From the cell containing the given text, extract its center point as [X, Y] coordinate. 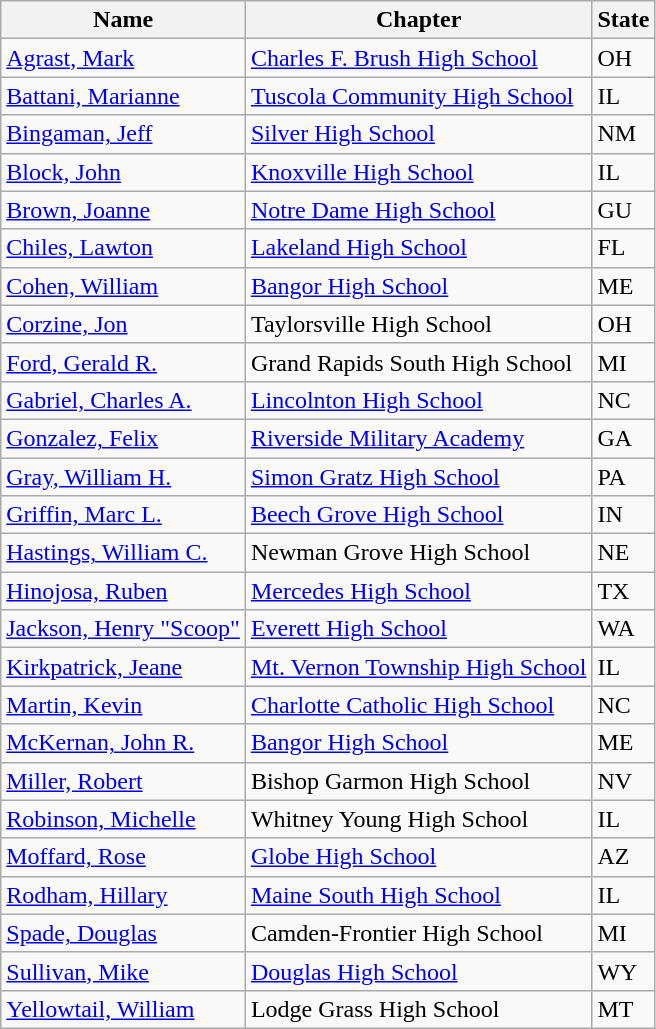
Maine South High School [418, 895]
Hinojosa, Ruben [124, 591]
Riverside Military Academy [418, 438]
Ford, Gerald R. [124, 362]
Chiles, Lawton [124, 248]
Mt. Vernon Township High School [418, 667]
Spade, Douglas [124, 933]
Globe High School [418, 857]
NM [624, 134]
McKernan, John R. [124, 743]
Silver High School [418, 134]
Newman Grove High School [418, 553]
Jackson, Henry "Scoop" [124, 629]
Brown, Joanne [124, 210]
Beech Grove High School [418, 515]
GA [624, 438]
Knoxville High School [418, 172]
Charlotte Catholic High School [418, 705]
Yellowtail, William [124, 1009]
AZ [624, 857]
Tuscola Community High School [418, 96]
Lakeland High School [418, 248]
Griffin, Marc L. [124, 515]
Hastings, William C. [124, 553]
Notre Dame High School [418, 210]
Kirkpatrick, Jeane [124, 667]
Grand Rapids South High School [418, 362]
MT [624, 1009]
Robinson, Michelle [124, 819]
NV [624, 781]
Martin, Kevin [124, 705]
Agrast, Mark [124, 58]
Gray, William H. [124, 477]
Gabriel, Charles A. [124, 400]
Lincolnton High School [418, 400]
FL [624, 248]
Douglas High School [418, 971]
Moffard, Rose [124, 857]
Name [124, 20]
WA [624, 629]
Cohen, William [124, 286]
TX [624, 591]
Sullivan, Mike [124, 971]
Whitney Young High School [418, 819]
Miller, Robert [124, 781]
Rodham, Hillary [124, 895]
State [624, 20]
NE [624, 553]
Taylorsville High School [418, 324]
Camden-Frontier High School [418, 933]
Bingaman, Jeff [124, 134]
Mercedes High School [418, 591]
Chapter [418, 20]
IN [624, 515]
Everett High School [418, 629]
Block, John [124, 172]
GU [624, 210]
Simon Gratz High School [418, 477]
WY [624, 971]
Battani, Marianne [124, 96]
Lodge Grass High School [418, 1009]
Gonzalez, Felix [124, 438]
Charles F. Brush High School [418, 58]
PA [624, 477]
Corzine, Jon [124, 324]
Bishop Garmon High School [418, 781]
